Return [x, y] of the center of cell containing provided text 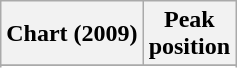
Chart (2009) [72, 34]
Peakposition [189, 34]
